Determine the [X, Y] coordinate at the center of the cell enclosing the given text.  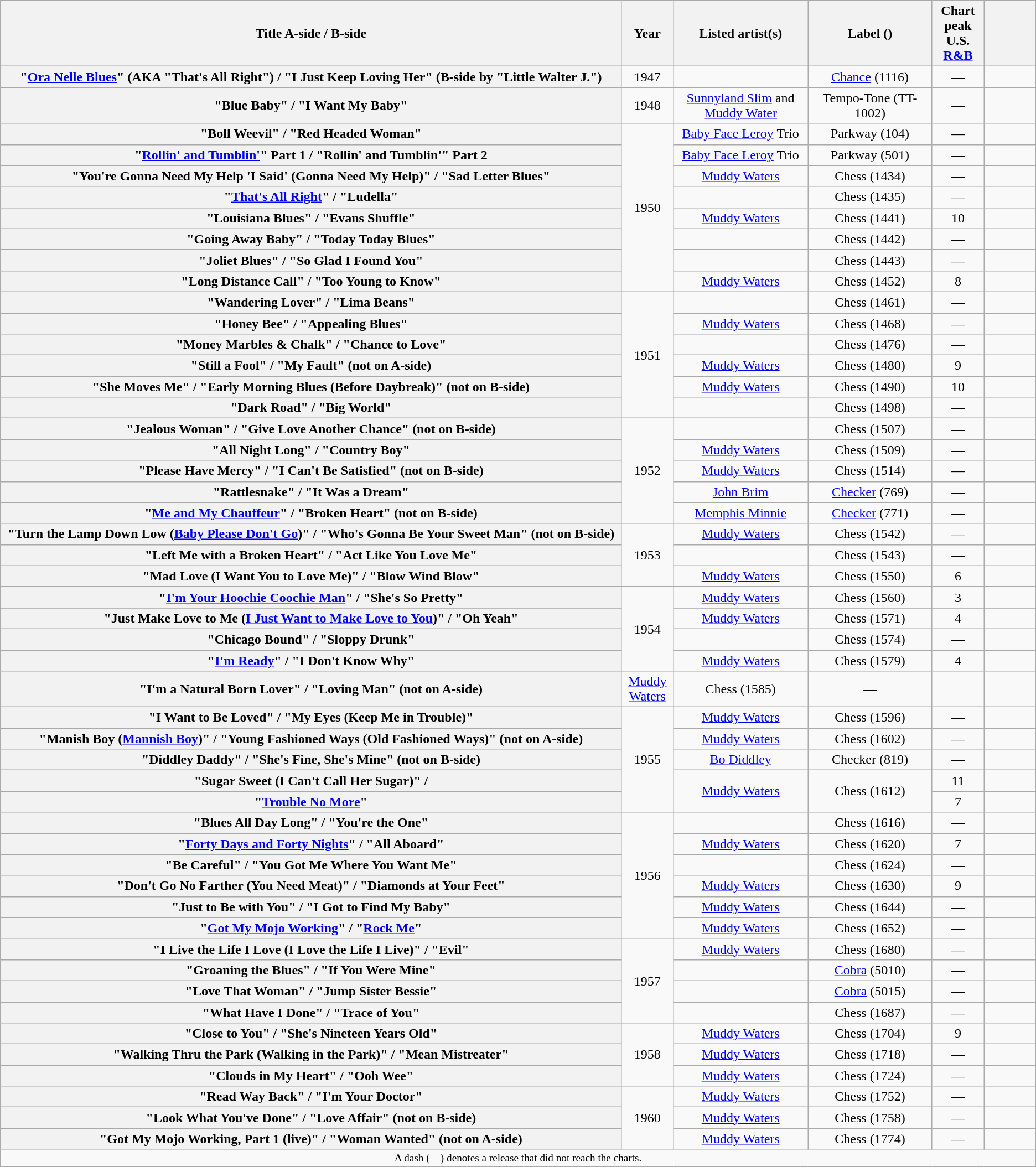
John Brim [740, 492]
"I'm Ready" / "I Don't Know Why" [311, 660]
"Forty Days and Forty Nights" / "All Aboard" [311, 844]
"Close to You" / "She's Nineteen Years Old" [311, 1034]
"Blue Baby" / "I Want My Baby" [311, 105]
"Wandering Lover" / "Lima Beans" [311, 302]
Chess (1612) [870, 791]
Chess (1542) [870, 534]
Chess (1442) [870, 239]
"Please Have Mercy" / "I Can't Be Satisfied" (not on B-side) [311, 471]
"Don't Go No Farther (You Need Meat)" / "Diamonds at Your Feet" [311, 886]
1953 [647, 555]
"Sugar Sweet (I Can't Call Her Sugar)" / [311, 781]
Chess (1509) [870, 450]
"Jealous Woman" / "Give Love Another Chance" (not on B-side) [311, 429]
Title A-side / B-side [311, 33]
Chess (1624) [870, 865]
11 [958, 781]
"Got My Mojo Working, Part 1 (live)" / "Woman Wanted" (not on A-side) [311, 1139]
Chess (1571) [870, 618]
"What Have I Done" / "Trace of You" [311, 1012]
Chess (1452) [870, 281]
"Boll Weevil" / "Red Headed Woman" [311, 134]
Chess (1435) [870, 197]
"Mad Love (I Want You to Love Me)" / "Blow Wind Blow" [311, 576]
"Rattlesnake" / "It Was a Dream" [311, 492]
"Walking Thru the Park (Walking in the Park)" / "Mean Mistreater" [311, 1055]
Chess (1476) [870, 345]
"Money Marbles & Chalk" / "Chance to Love" [311, 345]
Listed artist(s) [740, 33]
"Read Way Back" / "I'm Your Doctor" [311, 1097]
"Louisiana Blues" / "Evans Shuffle" [311, 218]
"Just Make Love to Me (I Just Want to Make Love to You)" / "Oh Yeah" [311, 618]
A dash (—) denotes a release that did not reach the charts. [518, 1158]
"Me and My Chauffeur" / "Broken Heart" (not on B-side) [311, 513]
Sunnyland Slim and Muddy Water [740, 105]
Chess (1434) [870, 176]
"I'm Your Hoochie Coochie Man" / "She's So Pretty" [311, 597]
1947 [647, 77]
Chess (1616) [870, 823]
Chess (1680) [870, 949]
Chess (1498) [870, 408]
3 [958, 597]
Cobra (5010) [870, 970]
"Just to Be with You" / "I Got to Find My Baby" [311, 907]
Cobra (5015) [870, 991]
"Diddley Daddy" / "She's Fine, She's Mine" (not on B-side) [311, 760]
"Joliet Blues" / "So Glad I Found You" [311, 260]
"Chicago Bound" / "Sloppy Drunk" [311, 639]
"Ora Nelle Blues" (AKA "That's All Right") / "I Just Keep Loving Her" (B-side by "Little Walter J.") [311, 77]
"Rollin' and Tumblin'" Part 1 / "Rollin' and Tumblin'" Part 2 [311, 155]
Year [647, 33]
Chess (1652) [870, 928]
1952 [647, 471]
Chess (1514) [870, 471]
Checker (771) [870, 513]
Checker (819) [870, 760]
Chance (1116) [870, 77]
"I Want to Be Loved" / "My Eyes (Keep Me in Trouble)" [311, 718]
"Dark Road" / "Big World" [311, 408]
"Long Distance Call" / "Too Young to Know" [311, 281]
Chess (1774) [870, 1139]
Chess (1443) [870, 260]
Memphis Minnie [740, 513]
"Got My Mojo Working" / "Rock Me" [311, 928]
"Still a Fool" / "My Fault" (not on A-side) [311, 366]
1960 [647, 1118]
Chess (1596) [870, 718]
"Turn the Lamp Down Low (Baby Please Don't Go)" / "Who's Gonna Be Your Sweet Man" (not on B-side) [311, 534]
Chess (1644) [870, 907]
1957 [647, 981]
1951 [647, 355]
"Left Me with a Broken Heart" / "Act Like You Love Me" [311, 555]
"Clouds in My Heart" / "Ooh Wee" [311, 1076]
Bo Diddley [740, 760]
"She Moves Me" / "Early Morning Blues (Before Daybreak)" (not on B-side) [311, 387]
Chess (1550) [870, 576]
Chess (1490) [870, 387]
Chess (1480) [870, 366]
Chess (1579) [870, 660]
"Blues All Day Long" / "You're the One" [311, 823]
Chart peak U.S. R&B [958, 33]
"Be Careful" / "You Got Me Where You Want Me" [311, 865]
8 [958, 281]
"I'm a Natural Born Lover" / "Loving Man" (not on A-side) [311, 689]
Chess (1441) [870, 218]
1955 [647, 760]
"Groaning the Blues" / "If You Were Mine" [311, 970]
Tempo-Tone (TT-1002) [870, 105]
Label () [870, 33]
Chess (1724) [870, 1076]
Chess (1620) [870, 844]
"All Night Long" / "Country Boy" [311, 450]
"That's All Right" / "Ludella" [311, 197]
Checker (769) [870, 492]
Chess (1585) [740, 689]
"You're Gonna Need My Help 'I Said' (Gonna Need My Help)" / "Sad Letter Blues" [311, 176]
6 [958, 576]
Chess (1758) [870, 1118]
Chess (1507) [870, 429]
"Love That Woman" / "Jump Sister Bessie" [311, 991]
1956 [647, 875]
Chess (1704) [870, 1034]
"Trouble No More" [311, 802]
"Going Away Baby" / "Today Today Blues" [311, 239]
Chess (1574) [870, 639]
Chess (1687) [870, 1012]
Chess (1560) [870, 597]
Chess (1602) [870, 739]
1958 [647, 1055]
Chess (1718) [870, 1055]
Parkway (104) [870, 134]
1950 [647, 208]
Chess (1468) [870, 324]
1948 [647, 105]
Chess (1461) [870, 302]
"I Live the Life I Love (I Love the Life I Live)" / "Evil" [311, 949]
1954 [647, 629]
Chess (1752) [870, 1097]
"Manish Boy (Mannish Boy)" / "Young Fashioned Ways (Old Fashioned Ways)" (not on A-side) [311, 739]
"Honey Bee" / "Appealing Blues" [311, 324]
Parkway (501) [870, 155]
Chess (1630) [870, 886]
Chess (1543) [870, 555]
"Look What You've Done" / "Love Affair" (not on B-side) [311, 1118]
